Provide the (x, y) coordinate of the cell's center where the given text is located.  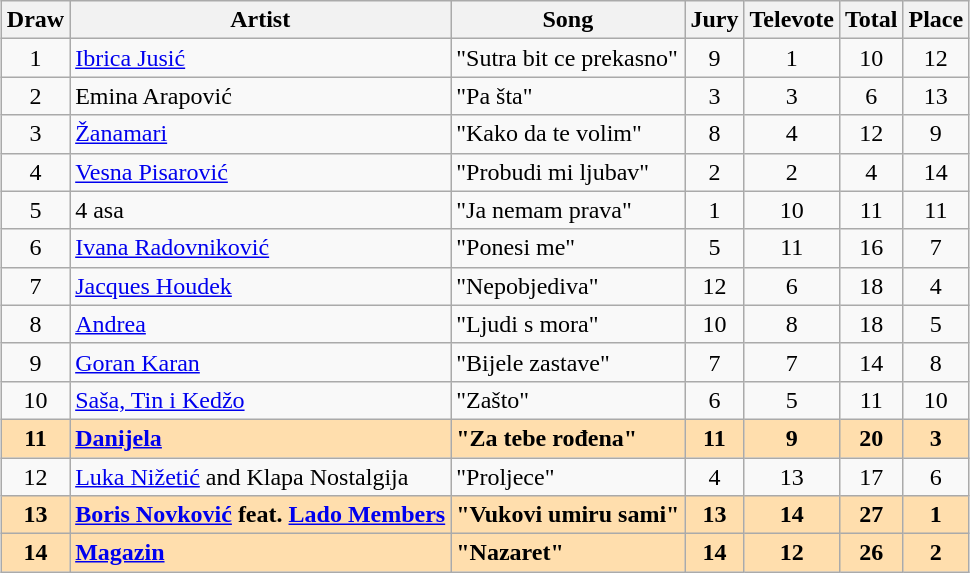
Ivana Radovniković (260, 248)
Draw (35, 20)
"Za tebe rođena" (568, 438)
"Pa šta" (568, 96)
Žanamari (260, 134)
Jacques Houdek (260, 286)
16 (871, 248)
"Kako da te volim" (568, 134)
4 asa (260, 210)
Jury (714, 20)
Televote (792, 20)
Vesna Pisarović (260, 172)
"Probudi mi ljubav" (568, 172)
Andrea (260, 324)
"Nazaret" (568, 553)
"Bijele zastave" (568, 362)
Saša, Tin i Kedžo (260, 400)
"Ja nemam prava" (568, 210)
Goran Karan (260, 362)
"Sutra bit ce prekasno" (568, 58)
Place (936, 20)
20 (871, 438)
Total (871, 20)
Song (568, 20)
Boris Novković feat. Lado Members (260, 515)
"Nepobjediva" (568, 286)
"Ponesi me" (568, 248)
Luka Nižetić and Klapa Nostalgija (260, 477)
17 (871, 477)
"Ljudi s mora" (568, 324)
"Vukovi umiru sami" (568, 515)
"Zašto" (568, 400)
Artist (260, 20)
Magazin (260, 553)
Danijela (260, 438)
"Proljece" (568, 477)
26 (871, 553)
Emina Arapović (260, 96)
Ibrica Jusić (260, 58)
27 (871, 515)
